Capture the cell that displays the provided text and extract its [x, y] central coordinate. 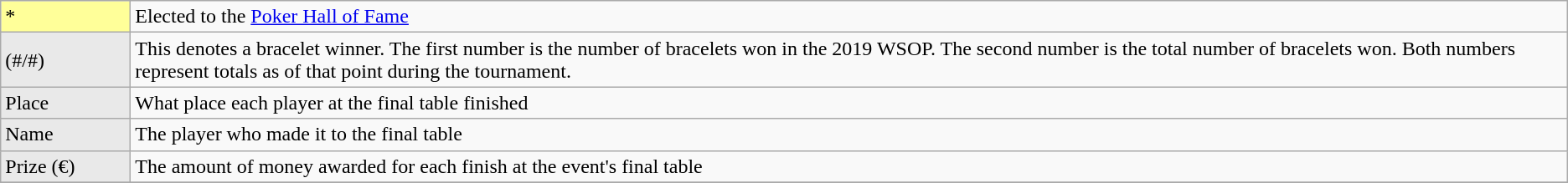
Prize (€) [65, 166]
(#/#) [65, 60]
The amount of money awarded for each finish at the event's final table [849, 166]
What place each player at the final table finished [849, 103]
Elected to the Poker Hall of Fame [849, 17]
* [65, 17]
The player who made it to the final table [849, 135]
Name [65, 135]
Place [65, 103]
